Find where the given text appears and provide that cell's center as [x, y] coordinate. 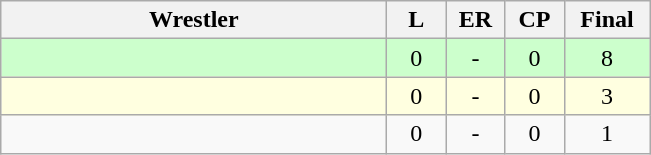
1 [607, 134]
3 [607, 96]
L [416, 20]
CP [534, 20]
ER [476, 20]
Wrestler [194, 20]
Final [607, 20]
8 [607, 58]
